Determine the (x, y) coordinate at the center of the cell enclosing the given text.  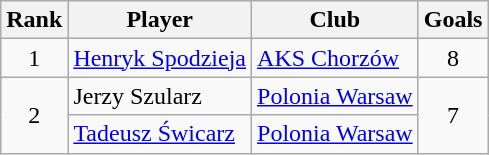
Player (160, 20)
8 (453, 58)
Rank (34, 20)
Goals (453, 20)
Jerzy Szularz (160, 96)
Henryk Spodzieja (160, 58)
1 (34, 58)
2 (34, 115)
7 (453, 115)
Club (336, 20)
AKS Chorzów (336, 58)
Tadeusz Świcarz (160, 134)
